Determine the (x, y) coordinate at the center of the cell enclosing the given text.  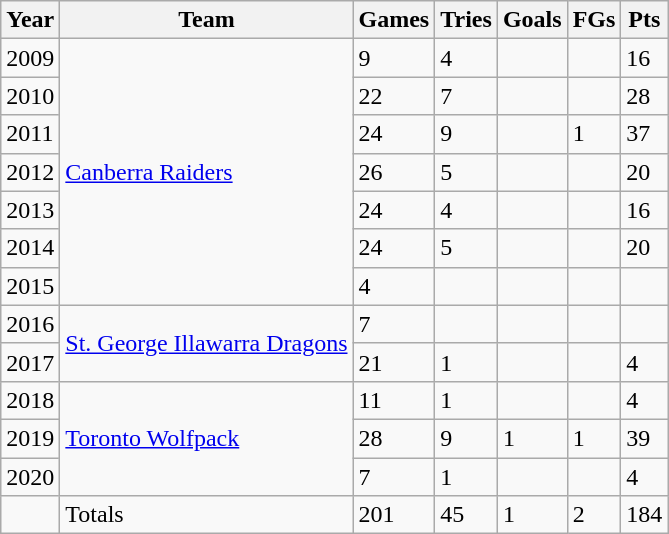
Canberra Raiders (206, 172)
2017 (30, 362)
2019 (30, 438)
2011 (30, 134)
2015 (30, 286)
Year (30, 20)
2016 (30, 324)
2012 (30, 172)
2010 (30, 96)
Totals (206, 515)
37 (644, 134)
Toronto Wolfpack (206, 438)
Team (206, 20)
Goals (532, 20)
St. George Illawarra Dragons (206, 343)
184 (644, 515)
2 (594, 515)
2018 (30, 400)
21 (394, 362)
11 (394, 400)
2014 (30, 248)
2020 (30, 477)
2009 (30, 58)
Games (394, 20)
26 (394, 172)
22 (394, 96)
Tries (466, 20)
FGs (594, 20)
39 (644, 438)
201 (394, 515)
2013 (30, 210)
45 (466, 515)
Pts (644, 20)
